Pinpoint the cell where the given text exists, returning its [X, Y] midpoint coordinate. 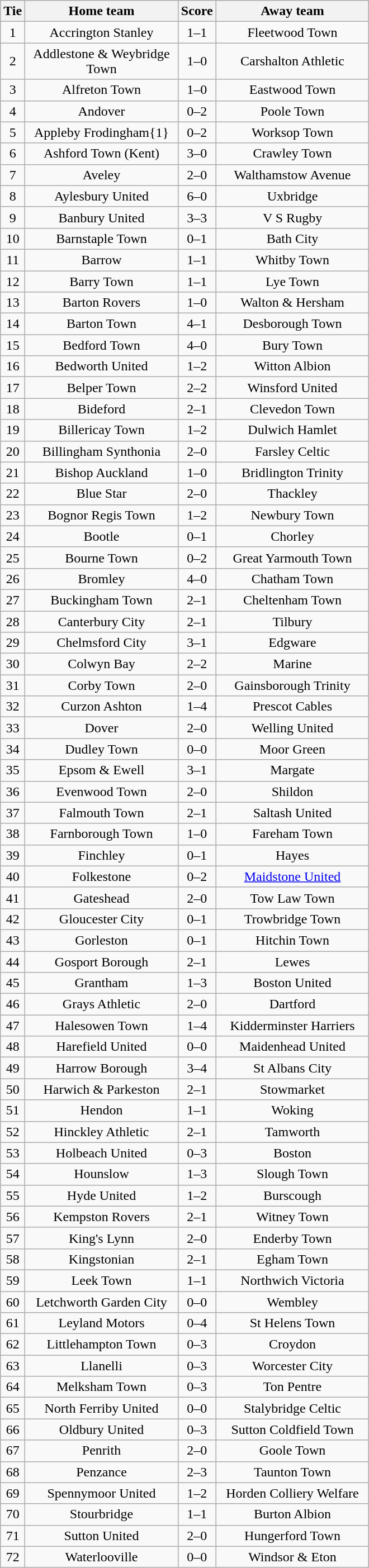
59 [13, 1280]
Croydon [292, 1345]
Stowmarket [292, 1089]
Kidderminster Harriers [292, 1026]
Newbury Town [292, 515]
Melksham Town [102, 1387]
Sutton Coldfield Town [292, 1429]
Taunton Town [292, 1472]
Addlestone & Weybridge Town [102, 61]
Bourne Town [102, 557]
66 [13, 1429]
Welling United [292, 728]
Stalybridge Celtic [292, 1408]
Moor Green [292, 749]
Penrith [102, 1451]
Bath City [292, 239]
Witney Town [292, 1217]
Llanelli [102, 1366]
Bognor Regis Town [102, 515]
Thackley [292, 494]
Chorley [292, 536]
Dulwich Hamlet [292, 430]
23 [13, 515]
Maidstone United [292, 876]
Hungerford Town [292, 1536]
Bedford Town [102, 345]
Letchworth Garden City [102, 1302]
6 [13, 154]
Hayes [292, 855]
Lewes [292, 961]
Waterlooville [102, 1557]
65 [13, 1408]
52 [13, 1132]
Tamworth [292, 1132]
4–1 [197, 324]
Winsford United [292, 388]
Marine [292, 664]
9 [13, 217]
Gloucester City [102, 919]
Gosport Borough [102, 961]
Barry Town [102, 281]
63 [13, 1366]
Bideford [102, 409]
Holbeach United [102, 1153]
Wembley [292, 1302]
53 [13, 1153]
Grantham [102, 983]
Gateshead [102, 898]
Dover [102, 728]
Enderby Town [292, 1238]
Accrington Stanley [102, 32]
Worcester City [292, 1366]
Harwich & Parkeston [102, 1089]
67 [13, 1451]
26 [13, 579]
Barton Town [102, 324]
34 [13, 749]
27 [13, 600]
Tilbury [292, 622]
3–3 [197, 217]
Banbury United [102, 217]
50 [13, 1089]
Horden Colliery Welfare [292, 1493]
69 [13, 1493]
Colwyn Bay [102, 664]
7 [13, 175]
5 [13, 132]
Uxbridge [292, 196]
25 [13, 557]
Aylesbury United [102, 196]
Eastwood Town [292, 90]
Appleby Frodingham{1} [102, 132]
Chatham Town [292, 579]
45 [13, 983]
Oldbury United [102, 1429]
64 [13, 1387]
58 [13, 1259]
Leek Town [102, 1280]
35 [13, 770]
Goole Town [292, 1451]
51 [13, 1111]
Fleetwood Town [292, 32]
Hounslow [102, 1174]
Ashford Town (Kent) [102, 154]
Ton Pentre [292, 1387]
Grays Athletic [102, 1004]
Finchley [102, 855]
16 [13, 366]
Crawley Town [292, 154]
18 [13, 409]
Buckingham Town [102, 600]
13 [13, 303]
King's Lynn [102, 1238]
Home team [102, 11]
Hendon [102, 1111]
60 [13, 1302]
15 [13, 345]
2 [13, 61]
Woking [292, 1111]
Egham Town [292, 1259]
Falmouth Town [102, 813]
36 [13, 792]
Carshalton Athletic [292, 61]
Bedworth United [102, 366]
30 [13, 664]
49 [13, 1068]
Penzance [102, 1472]
2–3 [197, 1472]
8 [13, 196]
Barnstaple Town [102, 239]
Trowbridge Town [292, 919]
Lye Town [292, 281]
St Helens Town [292, 1323]
Great Yarmouth Town [292, 557]
Kingstonian [102, 1259]
North Ferriby United [102, 1408]
Fareham Town [292, 834]
Hitchin Town [292, 940]
6–0 [197, 196]
Gorleston [102, 940]
72 [13, 1557]
17 [13, 388]
0–4 [197, 1323]
3–0 [197, 154]
29 [13, 643]
Bury Town [292, 345]
20 [13, 451]
Saltash United [292, 813]
68 [13, 1472]
31 [13, 685]
Billingham Synthonia [102, 451]
Desborough Town [292, 324]
55 [13, 1195]
46 [13, 1004]
Burton Albion [292, 1514]
3–4 [197, 1068]
Epsom & Ewell [102, 770]
Away team [292, 11]
42 [13, 919]
Dudley Town [102, 749]
Clevedon Town [292, 409]
Halesowen Town [102, 1026]
Boston United [292, 983]
Barton Rovers [102, 303]
V S Rugby [292, 217]
Poole Town [292, 111]
41 [13, 898]
70 [13, 1514]
St Albans City [292, 1068]
10 [13, 239]
Stourbridge [102, 1514]
56 [13, 1217]
33 [13, 728]
62 [13, 1345]
Farnborough Town [102, 834]
37 [13, 813]
Prescot Cables [292, 707]
28 [13, 622]
Dartford [292, 1004]
Hyde United [102, 1195]
Walthamstow Avenue [292, 175]
Shildon [292, 792]
Corby Town [102, 685]
Belper Town [102, 388]
43 [13, 940]
Bootle [102, 536]
54 [13, 1174]
Cheltenham Town [292, 600]
Andover [102, 111]
38 [13, 834]
Slough Town [292, 1174]
Score [197, 11]
11 [13, 260]
Folkestone [102, 876]
24 [13, 536]
Barrow [102, 260]
Tie [13, 11]
Sutton United [102, 1536]
12 [13, 281]
1 [13, 32]
Kempston Rovers [102, 1217]
Evenwood Town [102, 792]
Maidenhead United [292, 1047]
Tow Law Town [292, 898]
Spennymoor United [102, 1493]
Edgware [292, 643]
Boston [292, 1153]
Bromley [102, 579]
14 [13, 324]
44 [13, 961]
61 [13, 1323]
Burscough [292, 1195]
Alfreton Town [102, 90]
40 [13, 876]
57 [13, 1238]
Worksop Town [292, 132]
Gainsborough Trinity [292, 685]
Whitby Town [292, 260]
Margate [292, 770]
32 [13, 707]
Harefield United [102, 1047]
Windsor & Eton [292, 1557]
Bridlington Trinity [292, 473]
Northwich Victoria [292, 1280]
Farsley Celtic [292, 451]
48 [13, 1047]
Curzon Ashton [102, 707]
Witton Albion [292, 366]
Blue Star [102, 494]
Billericay Town [102, 430]
Walton & Hersham [292, 303]
Aveley [102, 175]
Littlehampton Town [102, 1345]
4 [13, 111]
Hinckley Athletic [102, 1132]
3 [13, 90]
Harrow Borough [102, 1068]
22 [13, 494]
Canterbury City [102, 622]
47 [13, 1026]
Bishop Auckland [102, 473]
Chelmsford City [102, 643]
71 [13, 1536]
21 [13, 473]
39 [13, 855]
Leyland Motors [102, 1323]
19 [13, 430]
